Find where the given text appears and provide that cell's center as (X, Y) coordinate. 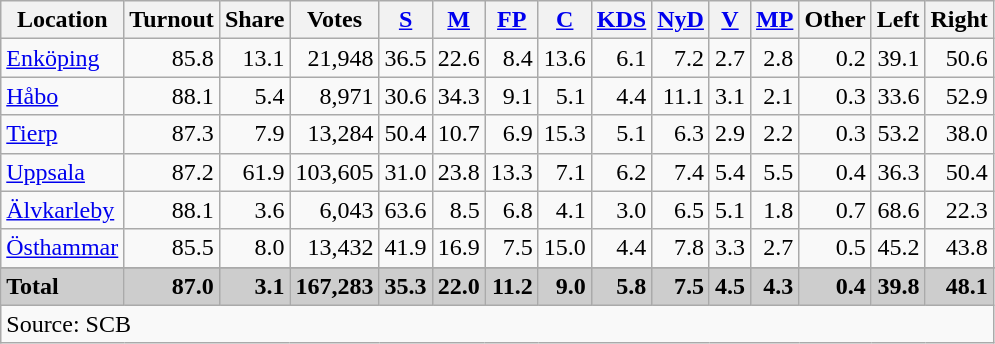
C (564, 20)
87.2 (172, 172)
31.0 (406, 172)
33.6 (898, 96)
4.5 (730, 286)
Håbo (62, 96)
63.6 (406, 210)
0.2 (835, 58)
15.0 (564, 248)
41.9 (406, 248)
22.0 (458, 286)
Östhammar (62, 248)
13.1 (254, 58)
3.3 (730, 248)
6.3 (681, 134)
13,432 (334, 248)
S (406, 20)
Tierp (62, 134)
FP (512, 20)
7.1 (564, 172)
4.1 (564, 210)
85.8 (172, 58)
13,284 (334, 134)
39.8 (898, 286)
13.3 (512, 172)
Total (62, 286)
11.2 (512, 286)
2.2 (775, 134)
3.6 (254, 210)
Right (959, 20)
8.5 (458, 210)
22.3 (959, 210)
16.9 (458, 248)
Älvkarleby (62, 210)
Turnout (172, 20)
36.3 (898, 172)
39.1 (898, 58)
Enköping (62, 58)
6,043 (334, 210)
34.3 (458, 96)
22.6 (458, 58)
5.8 (621, 286)
Location (62, 20)
7.9 (254, 134)
6.5 (681, 210)
Other (835, 20)
6.9 (512, 134)
6.1 (621, 58)
NyD (681, 20)
15.3 (564, 134)
36.5 (406, 58)
38.0 (959, 134)
50.6 (959, 58)
3.0 (621, 210)
6.2 (621, 172)
0.7 (835, 210)
48.1 (959, 286)
0.5 (835, 248)
9.0 (564, 286)
Share (254, 20)
167,283 (334, 286)
53.2 (898, 134)
V (730, 20)
KDS (621, 20)
4.3 (775, 286)
52.9 (959, 96)
2.9 (730, 134)
10.7 (458, 134)
21,948 (334, 58)
1.8 (775, 210)
Left (898, 20)
8.0 (254, 248)
7.4 (681, 172)
87.0 (172, 286)
45.2 (898, 248)
35.3 (406, 286)
11.1 (681, 96)
7.8 (681, 248)
MP (775, 20)
103,605 (334, 172)
43.8 (959, 248)
6.8 (512, 210)
5.5 (775, 172)
Uppsala (62, 172)
68.6 (898, 210)
8,971 (334, 96)
87.3 (172, 134)
8.4 (512, 58)
61.9 (254, 172)
2.1 (775, 96)
Source: SCB (498, 324)
M (458, 20)
30.6 (406, 96)
Votes (334, 20)
13.6 (564, 58)
23.8 (458, 172)
7.2 (681, 58)
85.5 (172, 248)
2.8 (775, 58)
9.1 (512, 96)
